For the text-containing cell, return its midpoint in (x, y) coordinate format. 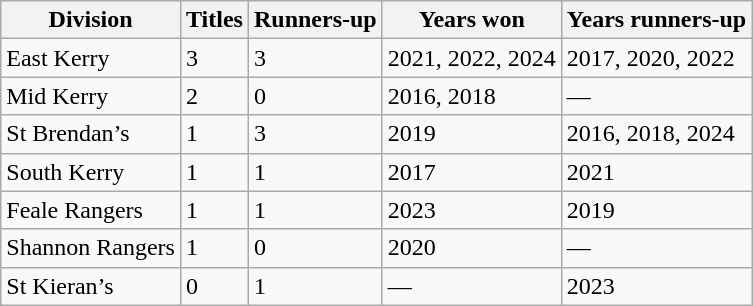
Shannon Rangers (91, 248)
South Kerry (91, 172)
Titles (214, 20)
Years runners-up (656, 20)
Feale Rangers (91, 210)
2017, 2020, 2022 (656, 58)
2021 (656, 172)
Division (91, 20)
2016, 2018 (472, 96)
Mid Kerry (91, 96)
St Brendan’s (91, 134)
Years won (472, 20)
Runners-up (315, 20)
St Kieran’s (91, 286)
2017 (472, 172)
2016, 2018, 2024 (656, 134)
2020 (472, 248)
East Kerry (91, 58)
2021, 2022, 2024 (472, 58)
2 (214, 96)
